Locate the cell with the specified text and output its (x, y) center coordinate. 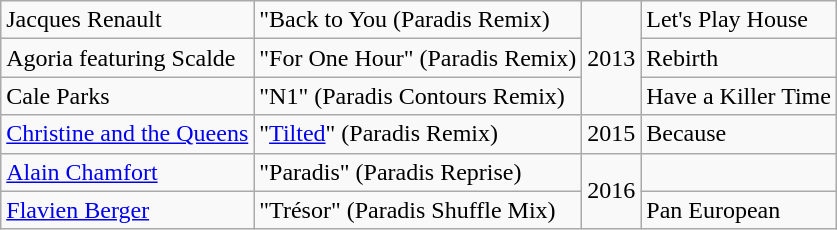
Flavien Berger (128, 210)
Have a Killer Time (739, 96)
"Paradis" (Paradis Reprise) (418, 172)
2013 (612, 58)
"Back to You (Paradis Remix) (418, 20)
"Tilted" (Paradis Remix) (418, 134)
"For One Hour" (Paradis Remix) (418, 58)
Rebirth (739, 58)
2016 (612, 191)
Because (739, 134)
Alain Chamfort (128, 172)
Christine and the Queens (128, 134)
Pan European (739, 210)
2015 (612, 134)
"Trésor" (Paradis Shuffle Mix) (418, 210)
"N1" (Paradis Contours Remix) (418, 96)
Agoria featuring Scalde (128, 58)
Cale Parks (128, 96)
Jacques Renault (128, 20)
Let's Play House (739, 20)
